Extract the (x, y) coordinate from the center of the cell holding the provided text.  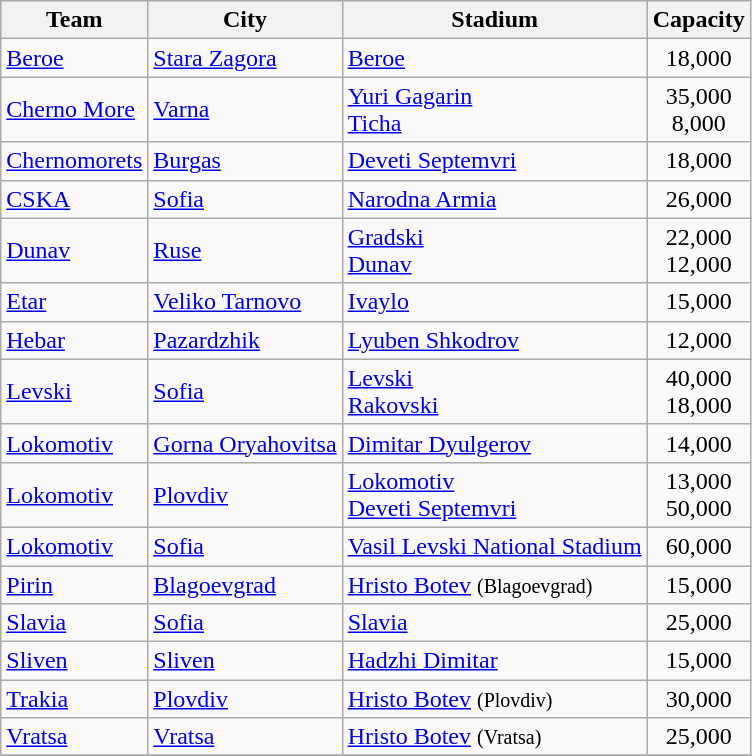
Dunav (74, 250)
26,000 (698, 199)
CSKA (74, 199)
Gorna Oryahovitsa (245, 443)
60,000 (698, 546)
Chernomorets (74, 161)
LevskiRakovski (494, 392)
Stara Zagora (245, 58)
30,000 (698, 699)
14,000 (698, 443)
Veliko Tarnovo (245, 302)
Etar (74, 302)
Stadium (494, 20)
35,0008,000 (698, 110)
Cherno More (74, 110)
Varna (245, 110)
Hristo Botev (Blagoevgrad) (494, 585)
Dimitar Dyulgerov (494, 443)
Narodna Armia (494, 199)
City (245, 20)
Burgas (245, 161)
Team (74, 20)
22,00012,000 (698, 250)
Blagoevgrad (245, 585)
13,00050,000 (698, 494)
Levski (74, 392)
LokomotivDeveti Septemvri (494, 494)
Hadzhi Dimitar (494, 661)
Pirin (74, 585)
Capacity (698, 20)
Yuri GagarinTicha (494, 110)
Vasil Levski National Stadium (494, 546)
Hristo Botev (Plovdiv) (494, 699)
Trakia (74, 699)
Deveti Septemvri (494, 161)
GradskiDunav (494, 250)
12,000 (698, 340)
Hristo Botev (Vratsa) (494, 737)
Lyuben Shkodrov (494, 340)
Pazardzhik (245, 340)
Hebar (74, 340)
Ivaylo (494, 302)
Ruse (245, 250)
40,00018,000 (698, 392)
